For the text-containing cell, return its midpoint in (X, Y) coordinate format. 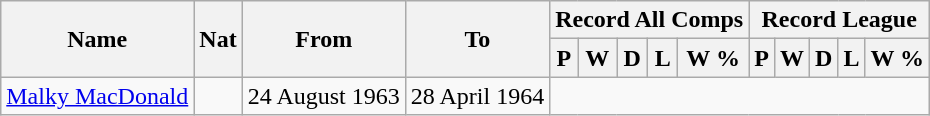
From (324, 39)
Record All Comps (650, 20)
Record League (840, 20)
Malky MacDonald (98, 96)
Nat (218, 39)
Name (98, 39)
24 August 1963 (324, 96)
28 April 1964 (477, 96)
To (477, 39)
